Extract the (X, Y) coordinate from the center of the cell holding the provided text.  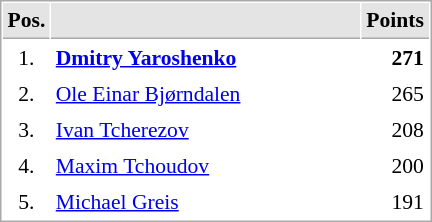
5. (26, 201)
Michael Greis (206, 201)
191 (396, 201)
200 (396, 165)
Ivan Tcherezov (206, 129)
Dmitry Yaroshenko (206, 57)
Points (396, 21)
Ole Einar Bjørndalen (206, 93)
Maxim Tchoudov (206, 165)
3. (26, 129)
208 (396, 129)
Pos. (26, 21)
1. (26, 57)
265 (396, 93)
271 (396, 57)
2. (26, 93)
4. (26, 165)
